Detect which cell encompasses the target text, then output its [X, Y] center coordinate. 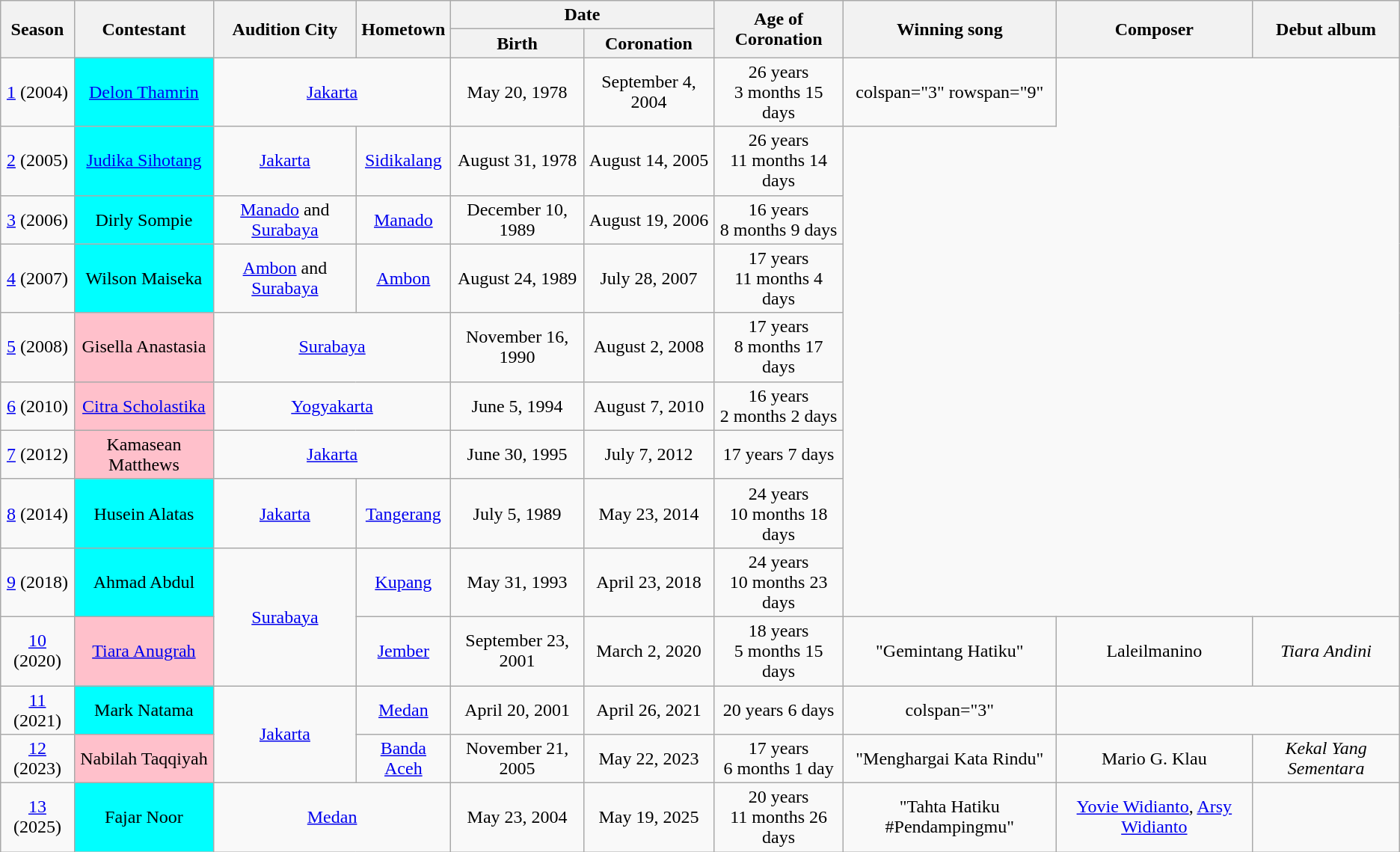
Winning song [950, 29]
April 23, 2018 [649, 582]
Composer [1155, 29]
Birth [518, 43]
August 2, 2008 [649, 347]
Tiara Andini [1326, 651]
"Menghargai Kata Rindu" [950, 758]
May 31, 1993 [518, 582]
Tangerang [403, 513]
Ambon [403, 278]
Nabilah Taqqiyah [144, 758]
11 (2021) [37, 709]
Wilson Maiseka [144, 278]
Sidikalang [403, 161]
13 (2025) [37, 818]
9 (2018) [37, 582]
Manado and Surabaya [285, 220]
Ambon and Surabaya [285, 278]
May 22, 2023 [649, 758]
Season [37, 29]
colspan="3" rowspan="9" [950, 92]
Laleilmanino [1155, 651]
Citra Scholastika [144, 405]
Tiara Anugrah [144, 651]
Age ofCoronation [779, 29]
June 30, 1995 [518, 455]
2 (2005) [37, 161]
"Gemintang Hatiku" [950, 651]
Contestant [144, 29]
Delon Thamrin [144, 92]
September 4, 2004 [649, 92]
Debut album [1326, 29]
April 26, 2021 [649, 709]
Date [583, 15]
July 7, 2012 [649, 455]
Manado [403, 220]
16 years2 months 2 days [779, 405]
17 years11 months 4 days [779, 278]
26 years11 months 14 days [779, 161]
"Tahta Hatiku #Pendampingmu" [950, 818]
26 years3 months 15 days [779, 92]
24 years10 months 23 days [779, 582]
September 23, 2001 [518, 651]
20 years 6 days [779, 709]
Hometown [403, 29]
Gisella Anastasia [144, 347]
Audition City [285, 29]
17 years 7 days [779, 455]
May 20, 1978 [518, 92]
May 23, 2004 [518, 818]
Mario G. Klau [1155, 758]
August 24, 1989 [518, 278]
July 5, 1989 [518, 513]
August 7, 2010 [649, 405]
6 (2010) [37, 405]
Husein Alatas [144, 513]
April 20, 2001 [518, 709]
7 (2012) [37, 455]
Judika Sihotang [144, 161]
10 (2020) [37, 651]
Kekal Yang Sementara [1326, 758]
Yogyakarta [332, 405]
Banda Aceh [403, 758]
3 (2006) [37, 220]
24 years10 months 18 days [779, 513]
November 16, 1990 [518, 347]
August 31, 1978 [518, 161]
August 19, 2006 [649, 220]
Dirly Sompie [144, 220]
December 10, 1989 [518, 220]
20 years11 months 26 days [779, 818]
Kupang [403, 582]
8 (2014) [37, 513]
November 21, 2005 [518, 758]
Jember [403, 651]
Ahmad Abdul [144, 582]
May 19, 2025 [649, 818]
4 (2007) [37, 278]
Kamasean Matthews [144, 455]
May 23, 2014 [649, 513]
12 (2023) [37, 758]
16 years8 months 9 days [779, 220]
18 years5 months 15 days [779, 651]
Coronation [649, 43]
Fajar Noor [144, 818]
17 years6 months 1 day [779, 758]
17 years8 months 17 days [779, 347]
colspan="3" [950, 709]
Yovie Widianto, Arsy Widianto [1155, 818]
1 (2004) [37, 92]
March 2, 2020 [649, 651]
July 28, 2007 [649, 278]
August 14, 2005 [649, 161]
Mark Natama [144, 709]
June 5, 1994 [518, 405]
5 (2008) [37, 347]
